Locate the cell with the specified text and output its [x, y] center coordinate. 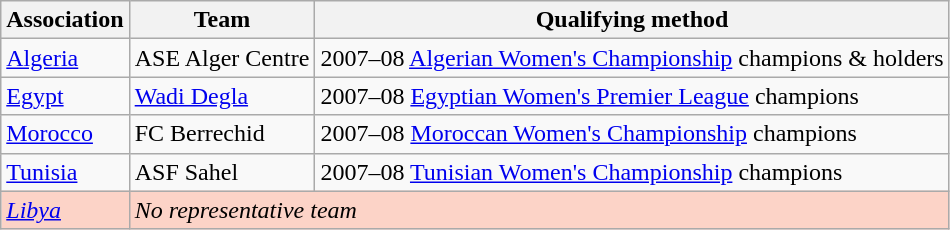
Egypt [65, 96]
FC Berrechid [222, 134]
ASF Sahel [222, 172]
Algeria [65, 58]
Team [222, 20]
2007–08 Algerian Women's Championship champions & holders [632, 58]
Morocco [65, 134]
Wadi Degla [222, 96]
2007–08 Tunisian Women's Championship champions [632, 172]
2007–08 Moroccan Women's Championship champions [632, 134]
2007–08 Egyptian Women's Premier League champions [632, 96]
Tunisia [65, 172]
Qualifying method [632, 20]
No representative team [539, 210]
Association [65, 20]
Libya [65, 210]
ASE Alger Centre [222, 58]
